Output the (x, y) coordinate of the center of the cell containing the given text.  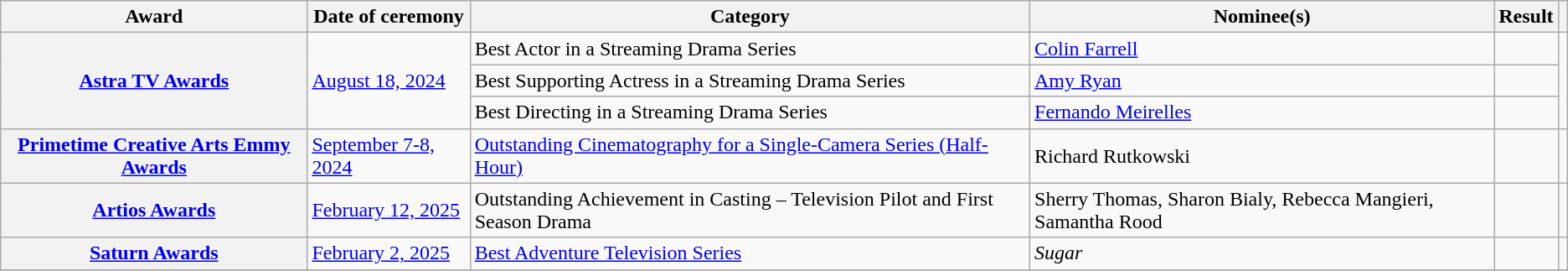
Result (1526, 17)
Best Directing in a Streaming Drama Series (750, 112)
Sugar (1262, 253)
February 12, 2025 (389, 210)
Artios Awards (154, 210)
February 2, 2025 (389, 253)
August 18, 2024 (389, 81)
Astra TV Awards (154, 81)
September 7-8, 2024 (389, 156)
Colin Farrell (1262, 49)
Date of ceremony (389, 17)
Saturn Awards (154, 253)
Richard Rutkowski (1262, 156)
Nominee(s) (1262, 17)
Sherry Thomas, Sharon Bialy, Rebecca Mangieri, Samantha Rood (1262, 210)
Best Supporting Actress in a Streaming Drama Series (750, 81)
Outstanding Achievement in Casting – Television Pilot and First Season Drama (750, 210)
Best Adventure Television Series (750, 253)
Category (750, 17)
Outstanding Cinematography for a Single-Camera Series (Half-Hour) (750, 156)
Primetime Creative Arts Emmy Awards (154, 156)
Award (154, 17)
Fernando Meirelles (1262, 112)
Amy Ryan (1262, 81)
Best Actor in a Streaming Drama Series (750, 49)
